Capture the cell that displays the provided text and extract its [X, Y] central coordinate. 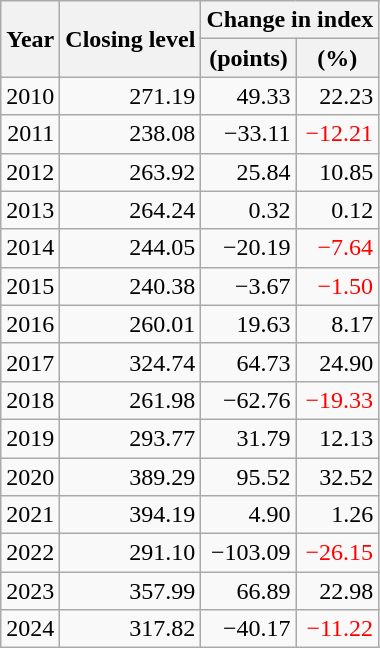
271.19 [130, 96]
(%) [338, 58]
2014 [30, 248]
0.32 [248, 210]
2019 [30, 438]
2012 [30, 172]
12.13 [338, 438]
0.12 [338, 210]
−1.50 [338, 286]
−40.17 [248, 629]
25.84 [248, 172]
2024 [30, 629]
4.90 [248, 515]
−20.19 [248, 248]
8.17 [338, 324]
394.19 [130, 515]
−11.22 [338, 629]
Change in index [290, 20]
22.23 [338, 96]
2010 [30, 96]
2018 [30, 400]
324.74 [130, 362]
2021 [30, 515]
49.33 [248, 96]
19.63 [248, 324]
238.08 [130, 134]
317.82 [130, 629]
−103.09 [248, 553]
10.85 [338, 172]
240.38 [130, 286]
2015 [30, 286]
Year [30, 39]
389.29 [130, 477]
1.26 [338, 515]
2023 [30, 591]
291.10 [130, 553]
−26.15 [338, 553]
−62.76 [248, 400]
24.90 [338, 362]
260.01 [130, 324]
263.92 [130, 172]
95.52 [248, 477]
22.98 [338, 591]
(points) [248, 58]
−3.67 [248, 286]
293.77 [130, 438]
2013 [30, 210]
−33.11 [248, 134]
31.79 [248, 438]
2016 [30, 324]
66.89 [248, 591]
357.99 [130, 591]
264.24 [130, 210]
−12.21 [338, 134]
261.98 [130, 400]
Closing level [130, 39]
244.05 [130, 248]
64.73 [248, 362]
−7.64 [338, 248]
2017 [30, 362]
2011 [30, 134]
32.52 [338, 477]
2020 [30, 477]
−19.33 [338, 400]
2022 [30, 553]
